Detect which cell encompasses the target text, then output its [X, Y] center coordinate. 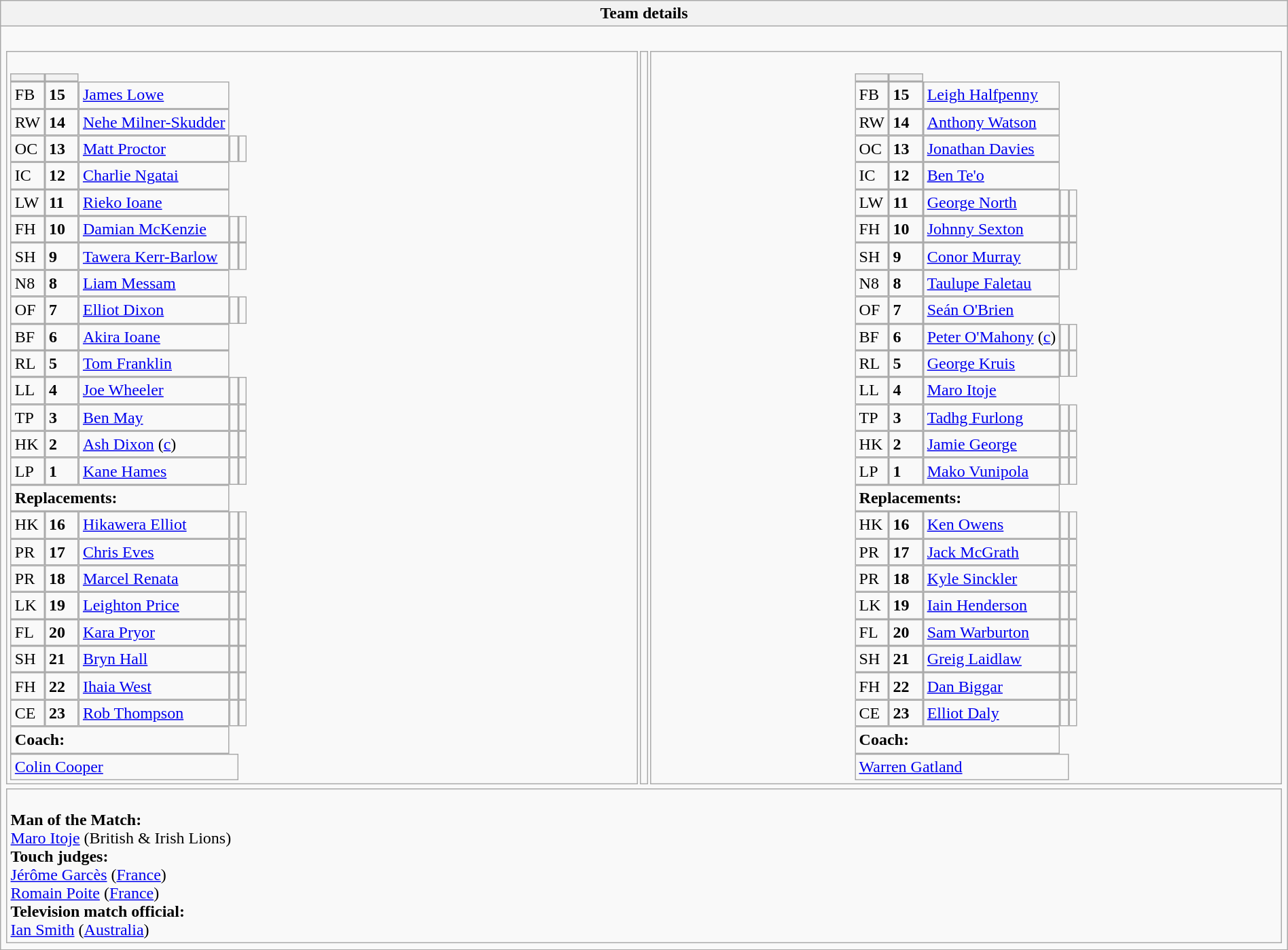
Charlie Ngatai [154, 176]
Maro Itoje [991, 390]
Kane Hames [154, 471]
Jonathan Davies [991, 149]
Akira Ioane [154, 337]
Matt Proctor [154, 149]
Tom Franklin [154, 364]
Team details [644, 14]
Sam Warburton [991, 632]
George North [991, 202]
Colin Cooper [125, 767]
Tawera Kerr-Barlow [154, 257]
Rob Thompson [154, 713]
Ben May [154, 418]
Johnny Sexton [991, 230]
Anthony Watson [991, 122]
James Lowe [154, 95]
Dan Biggar [991, 687]
Mako Vunipola [991, 471]
Damian McKenzie [154, 230]
Elliot Dixon [154, 310]
Elliot Daly [991, 713]
Tadhg Furlong [991, 418]
Nehe Milner-Skudder [154, 122]
Warren Gatland [962, 767]
Seán O'Brien [991, 310]
Rieko Ioane [154, 202]
Leigh Halfpenny [991, 95]
Leighton Price [154, 606]
Joe Wheeler [154, 390]
Bryn Hall [154, 659]
Kara Pryor [154, 632]
George Kruis [991, 364]
Ben Te'o [991, 176]
Jack McGrath [991, 552]
Ash Dixon (c) [154, 444]
Conor Murray [991, 257]
Peter O'Mahony (c) [991, 337]
Liam Messam [154, 283]
Kyle Sinckler [991, 579]
Chris Eves [154, 552]
Hikawera Elliot [154, 525]
Greig Laidlaw [991, 659]
Jamie George [991, 444]
Iain Henderson [991, 606]
Ken Owens [991, 525]
Marcel Renata [154, 579]
Taulupe Faletau [991, 283]
Ihaia West [154, 687]
